Return the (x, y) coordinate for the center point of the cell that contains the specified text.  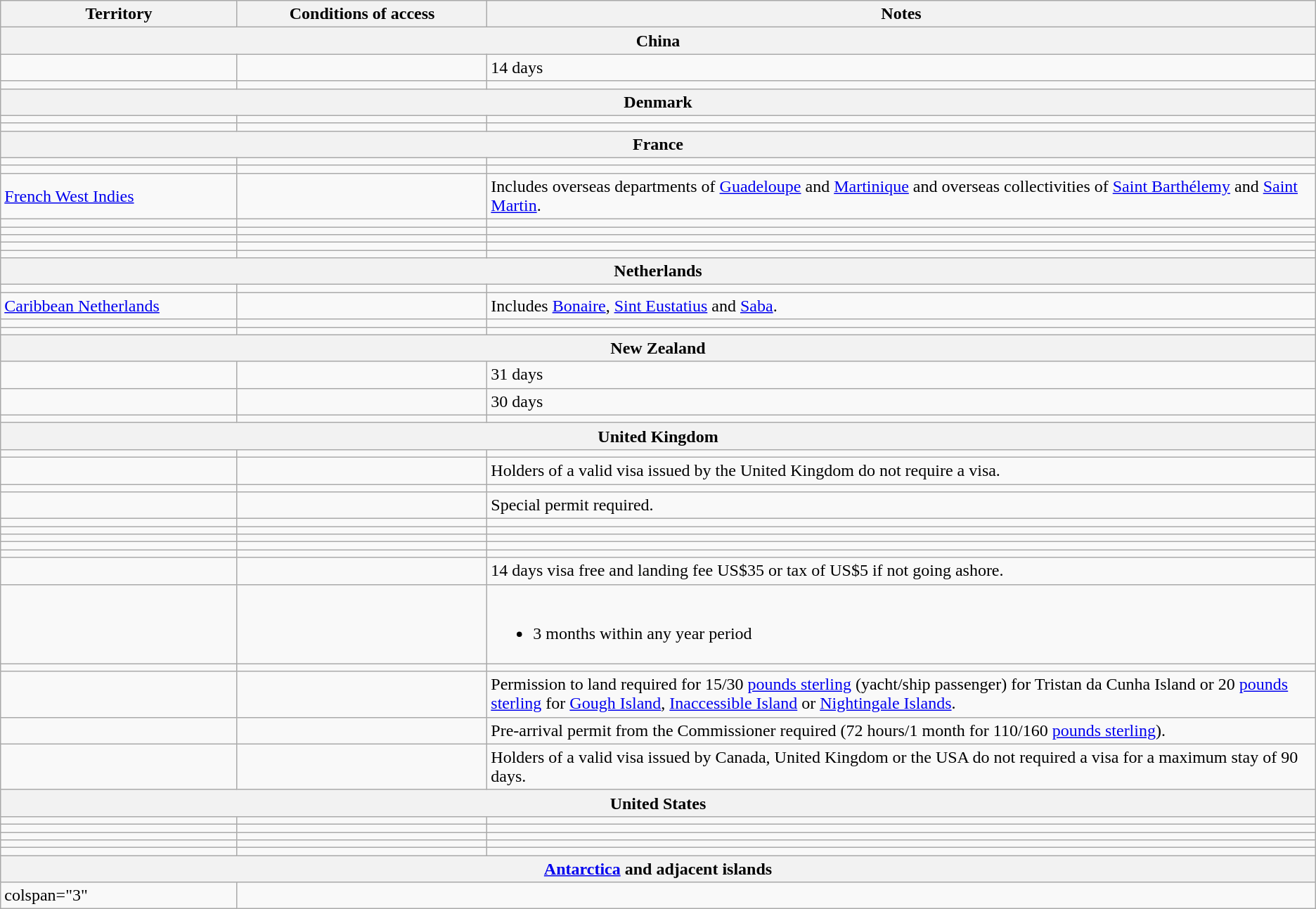
United Kingdom (658, 436)
Territory (120, 14)
Includes overseas departments of Guadeloupe and Martinique and overseas collectivities of Saint Barthélemy and Saint Martin. (901, 195)
Denmark (658, 102)
Antarctica and adjacent islands (658, 869)
Pre-arrival permit from the Commissioner required (72 hours/1 month for 110/160 pounds sterling). (901, 730)
30 days (901, 401)
United States (658, 803)
Netherlands (658, 271)
Caribbean Netherlands (120, 306)
France (658, 144)
French West Indies (120, 195)
China (658, 41)
Holders of a valid visa issued by Canada, United Kingdom or the USA do not required a visa for a maximum stay of 90 days. (901, 766)
Special permit required. (901, 505)
Notes (901, 14)
Includes Bonaire, Sint Eustatius and Saba. (901, 306)
New Zealand (658, 348)
3 months within any year period (901, 624)
Holders of a valid visa issued by the United Kingdom do not require a visa. (901, 470)
14 days visa free and landing fee US$35 or tax of US$5 if not going ashore. (901, 571)
14 days (901, 67)
colspan="3" (120, 896)
31 days (901, 375)
Conditions of access (361, 14)
